Locate the cell with the specified text and output its [x, y] center coordinate. 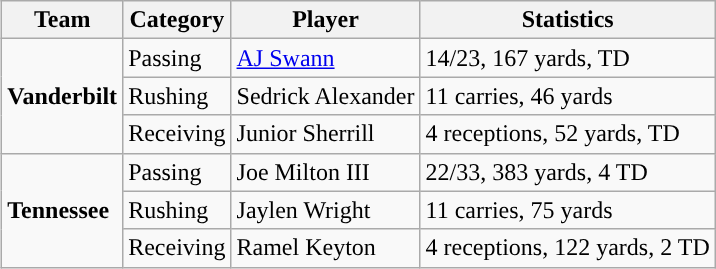
Vanderbilt [62, 96]
Team [62, 20]
11 carries, 46 yards [568, 96]
4 receptions, 122 yards, 2 TD [568, 248]
AJ Swann [326, 58]
Joe Milton III [326, 172]
Statistics [568, 20]
4 receptions, 52 yards, TD [568, 134]
Tennessee [62, 210]
11 carries, 75 yards [568, 210]
Jaylen Wright [326, 210]
14/23, 167 yards, TD [568, 58]
Junior Sherrill [326, 134]
Category [177, 20]
Ramel Keyton [326, 248]
Player [326, 20]
22/33, 383 yards, 4 TD [568, 172]
Sedrick Alexander [326, 96]
